Capture the cell that displays the provided text and extract its [x, y] central coordinate. 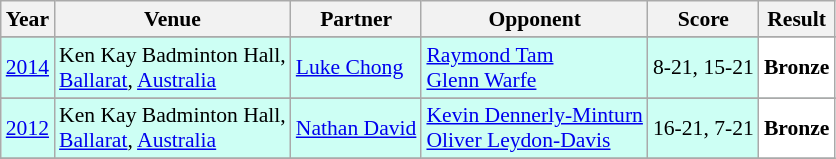
16-21, 7-21 [704, 128]
2014 [28, 68]
Opponent [534, 19]
Venue [172, 19]
Year [28, 19]
Nathan David [356, 128]
Partner [356, 19]
8-21, 15-21 [704, 68]
Result [797, 19]
Kevin Dennerly-Minturn Oliver Leydon-Davis [534, 128]
Luke Chong [356, 68]
Raymond Tam Glenn Warfe [534, 68]
2012 [28, 128]
Score [704, 19]
